Identify which cell holds the provided text, then report its (X, Y) central coordinate. 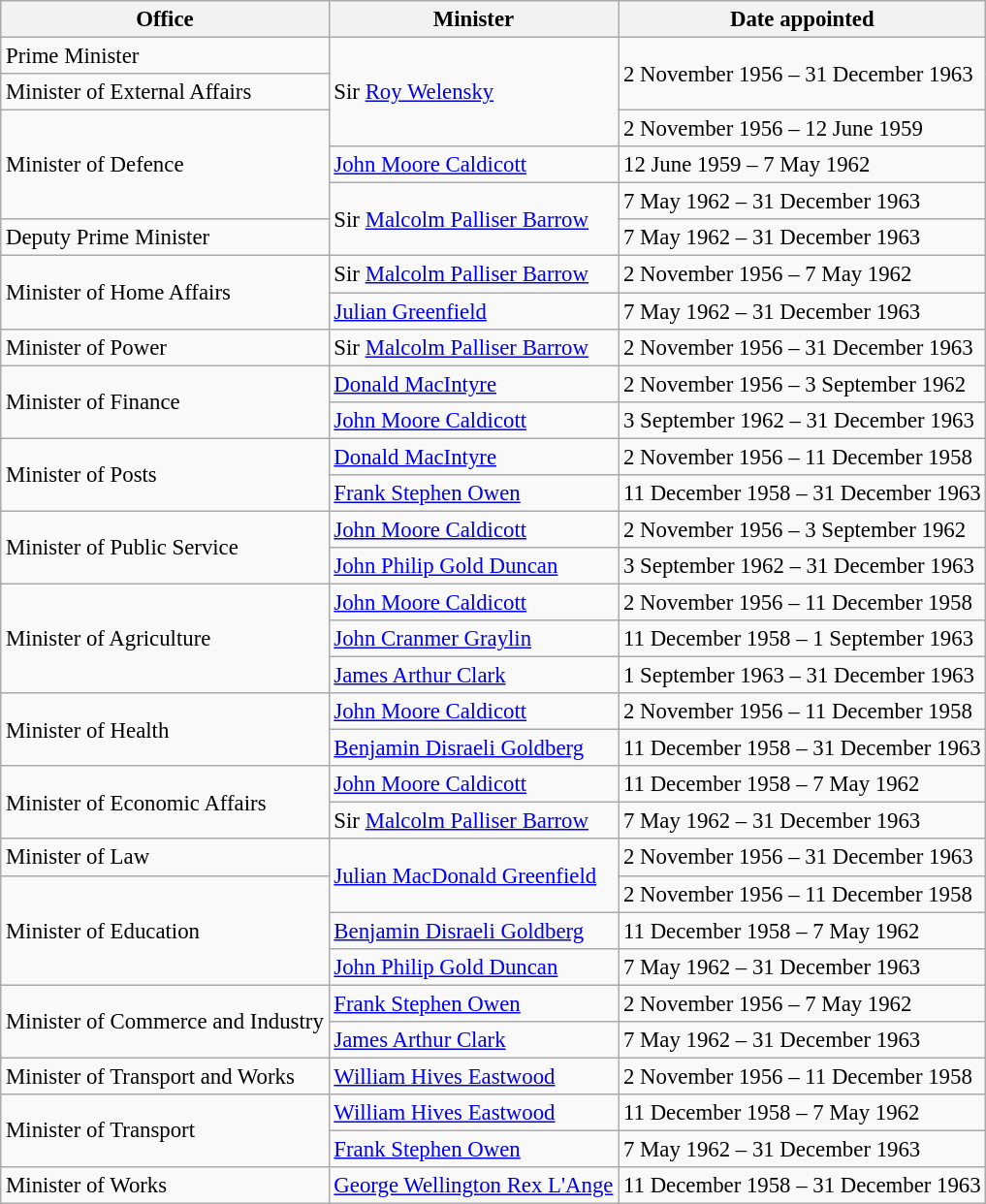
Minister of Agriculture (165, 638)
Minister of Education (165, 931)
1 September 1963 – 31 December 1963 (803, 676)
Julian Greenfield (473, 311)
Minister of Finance (165, 401)
Sir Roy Welensky (473, 93)
Minister of Health (165, 729)
Minister of Law (165, 858)
Minister of Commerce and Industry (165, 1022)
Minister of Economic Affairs (165, 803)
George Wellington Rex L'Ange (473, 1186)
Date appointed (803, 19)
Office (165, 19)
Minister of Defence (165, 165)
Minister of Power (165, 347)
Minister of Public Service (165, 547)
11 December 1958 – 1 September 1963 (803, 639)
2 November 1956 – 12 June 1959 (803, 129)
Minister of Transport (165, 1130)
John Cranmer Graylin (473, 639)
Prime Minister (165, 56)
12 June 1959 – 7 May 1962 (803, 165)
Julian MacDonald Greenfield (473, 876)
Minister of Home Affairs (165, 293)
Minister of Transport and Works (165, 1076)
Deputy Prime Minister (165, 238)
Minister of External Affairs (165, 92)
Minister of Works (165, 1186)
Minister of Posts (165, 475)
Minister (473, 19)
